Scan for the cell matching the given text and deliver its [x, y] coordinate at center. 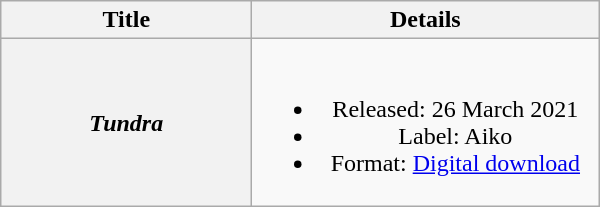
Tundra [126, 122]
Details [426, 20]
Title [126, 20]
Released: 26 March 2021Label: AikoFormat: Digital download [426, 122]
